Pinpoint the cell where the given text exists, returning its [x, y] midpoint coordinate. 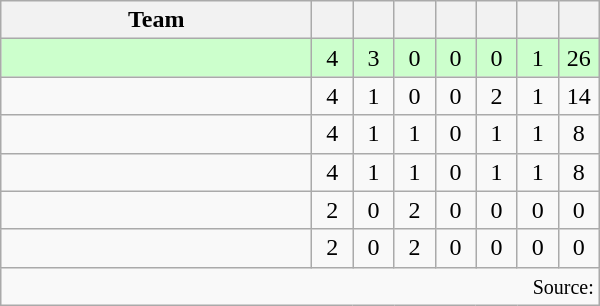
26 [578, 58]
3 [374, 58]
Source: [300, 286]
14 [578, 96]
Team [156, 20]
